Extract the [x, y] coordinate from the center of the cell holding the provided text.  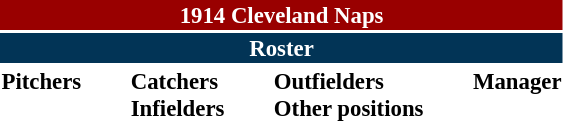
1914 Cleveland Naps [282, 15]
Roster [282, 48]
